Return [X, Y] of the center of cell containing provided text 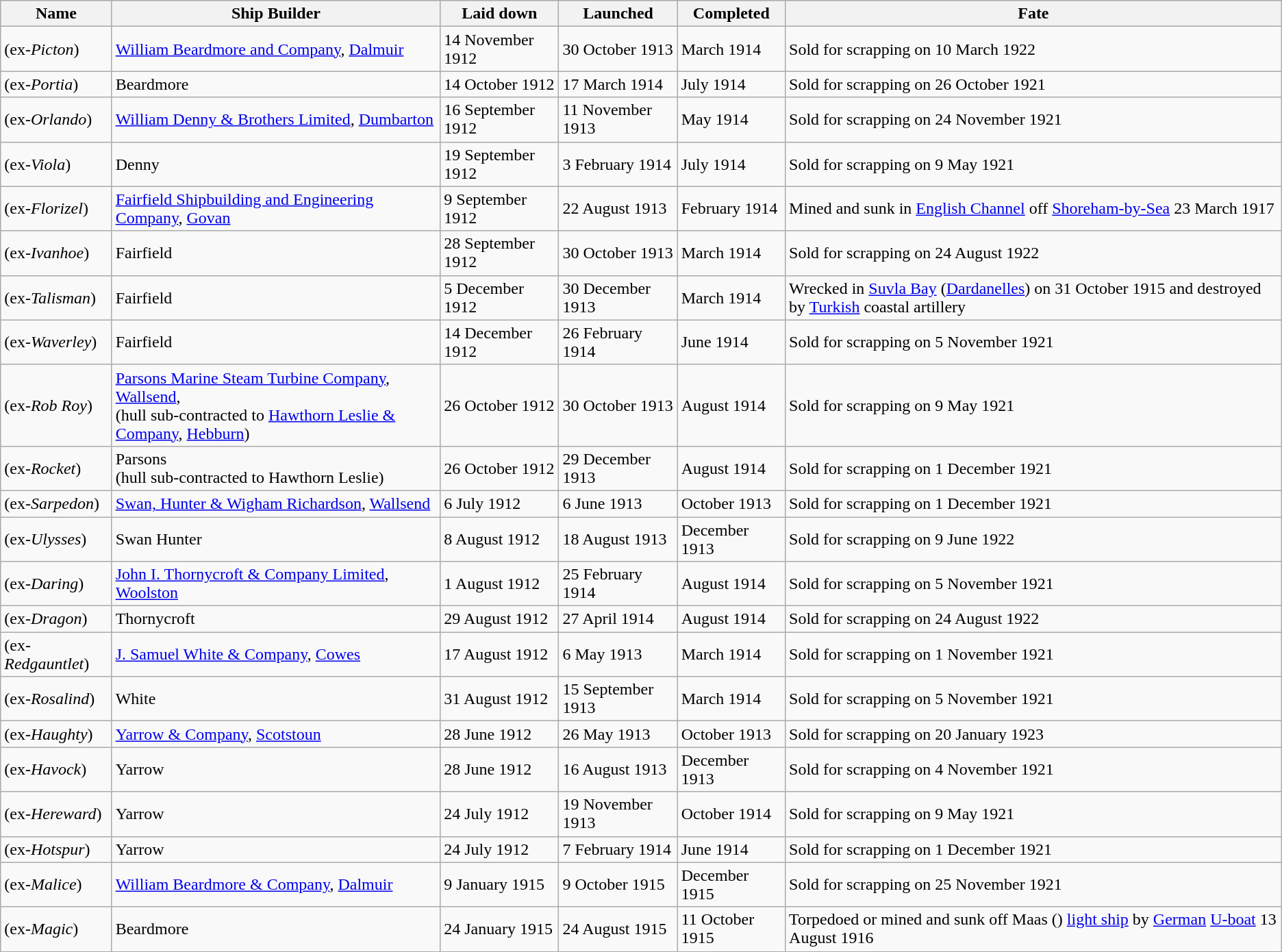
Mined and sunk in English Channel off Shoreham-by-Sea 23 March 1917 [1034, 208]
6 July 1912 [500, 503]
(ex-Daring) [56, 584]
(ex-Sarpedon) [56, 503]
8 August 1912 [500, 538]
(ex-Talisman) [56, 297]
26 May 1913 [618, 734]
(ex-Havock) [56, 770]
(ex-Ulysses) [56, 538]
9 September 1912 [500, 208]
18 August 1913 [618, 538]
William Denny & Brothers Limited, Dumbarton [276, 119]
John I. Thornycroft & Company Limited, Woolston [276, 584]
Laid down [500, 14]
Ship Builder [276, 14]
Torpedoed or mined and sunk off Maas () light ship by German U-boat 13 August 1916 [1034, 929]
Sold for scrapping on 4 November 1921 [1034, 770]
(ex-Rocket) [56, 468]
25 February 1914 [618, 584]
(ex-Rosalind) [56, 699]
6 June 1913 [618, 503]
October 1914 [731, 814]
Launched [618, 14]
(ex-Magic) [56, 929]
Sold for scrapping on 25 November 1921 [1034, 885]
16 September 1912 [500, 119]
Sold for scrapping on 26 October 1921 [1034, 84]
(ex-Viola) [56, 164]
Parsons Marine Steam Turbine Company, Wallsend, (hull sub-contracted to Hawthorn Leslie & Company, Hebburn) [276, 405]
Swan Hunter [276, 538]
29 August 1912 [500, 619]
Swan, Hunter & Wigham Richardson, Wallsend [276, 503]
William Beardmore & Company, Dalmuir [276, 885]
(ex-Florizel) [56, 208]
Fate [1034, 14]
6 May 1913 [618, 655]
(ex-Picton) [56, 49]
(ex-Ivanhoe) [56, 253]
11 November 1913 [618, 119]
14 October 1912 [500, 84]
11 October 1915 [731, 929]
28 September 1912 [500, 253]
Sold for scrapping on 1 November 1921 [1034, 655]
19 November 1913 [618, 814]
14 December 1912 [500, 342]
Fairfield Shipbuilding and Engineering Company, Govan [276, 208]
Wrecked in Suvla Bay (Dardanelles) on 31 October 1915 and destroyed by Turkish coastal artillery [1034, 297]
24 August 1915 [618, 929]
White [276, 699]
30 December 1913 [618, 297]
Sold for scrapping on 9 June 1922 [1034, 538]
9 January 1915 [500, 885]
15 September 1913 [618, 699]
Sold for scrapping on 20 January 1923 [1034, 734]
26 February 1914 [618, 342]
14 November 1912 [500, 49]
Sold for scrapping on 24 November 1921 [1034, 119]
19 September 1912 [500, 164]
(ex-Orlando) [56, 119]
(ex-Malice) [56, 885]
17 August 1912 [500, 655]
31 August 1912 [500, 699]
William Beardmore and Company, Dalmuir [276, 49]
Thornycroft [276, 619]
(ex-Portia) [56, 84]
(ex-Waverley) [56, 342]
Yarrow & Company, Scotstoun [276, 734]
J. Samuel White & Company, Cowes [276, 655]
(ex-Hereward) [56, 814]
Name [56, 14]
(ex-Hotspur) [56, 849]
1 August 1912 [500, 584]
17 March 1914 [618, 84]
December 1915 [731, 885]
Sold for scrapping on 10 March 1922 [1034, 49]
5 December 1912 [500, 297]
Completed [731, 14]
22 August 1913 [618, 208]
24 January 1915 [500, 929]
Parsons (hull sub-contracted to Hawthorn Leslie) [276, 468]
16 August 1913 [618, 770]
3 February 1914 [618, 164]
(ex-Rob Roy) [56, 405]
7 February 1914 [618, 849]
Denny [276, 164]
May 1914 [731, 119]
29 December 1913 [618, 468]
(ex-Redgauntlet) [56, 655]
9 October 1915 [618, 885]
(ex-Haughty) [56, 734]
(ex-Dragon) [56, 619]
February 1914 [731, 208]
27 April 1914 [618, 619]
